Output the (X, Y) coordinate of the center of the cell containing the given text.  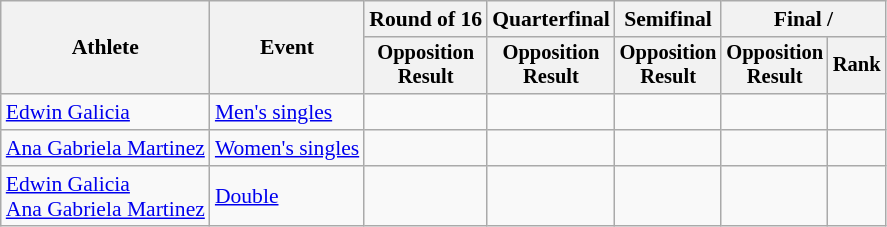
Rank (857, 66)
Double (287, 196)
Semifinal (668, 19)
Quarterfinal (551, 19)
Women's singles (287, 148)
Edwin GaliciaAna Gabriela Martinez (106, 196)
Ana Gabriela Martinez (106, 148)
Event (287, 48)
Athlete (106, 48)
Round of 16 (426, 19)
Edwin Galicia (106, 112)
Final / (803, 19)
Men's singles (287, 112)
